For the text-containing cell, return its midpoint in [x, y] coordinate format. 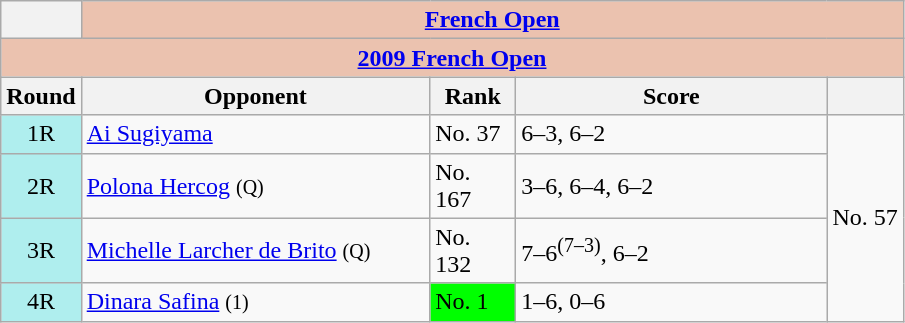
1–6, 0–6 [672, 302]
Round [41, 96]
No. 167 [473, 186]
Rank [473, 96]
Dinara Safina (1) [256, 302]
1R [41, 134]
3–6, 6–4, 6–2 [672, 186]
No. 1 [473, 302]
Polona Hercog (Q) [256, 186]
2009 French Open [452, 58]
No. 57 [865, 218]
Opponent [256, 96]
Michelle Larcher de Brito (Q) [256, 250]
Ai Sugiyama [256, 134]
Score [672, 96]
6–3, 6–2 [672, 134]
4R [41, 302]
French Open [492, 20]
No. 132 [473, 250]
7–6(7–3), 6–2 [672, 250]
2R [41, 186]
No. 37 [473, 134]
3R [41, 250]
